For the text-containing cell, return its midpoint in (X, Y) coordinate format. 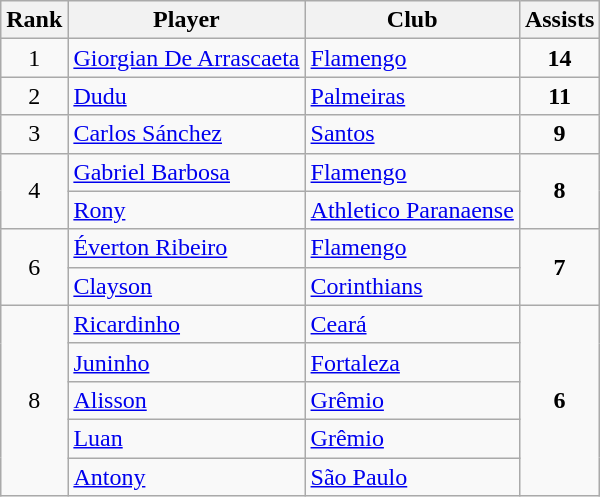
São Paulo (412, 477)
Alisson (186, 400)
Éverton Ribeiro (186, 248)
3 (34, 134)
Rony (186, 210)
11 (559, 96)
Corinthians (412, 286)
9 (559, 134)
Ceará (412, 324)
Dudu (186, 96)
Fortaleza (412, 362)
Giorgian De Arrascaeta (186, 58)
Ricardinho (186, 324)
Club (412, 20)
Rank (34, 20)
4 (34, 191)
Clayson (186, 286)
Palmeiras (412, 96)
2 (34, 96)
Assists (559, 20)
1 (34, 58)
Juninho (186, 362)
Player (186, 20)
Antony (186, 477)
Santos (412, 134)
7 (559, 267)
Athletico Paranaense (412, 210)
Luan (186, 438)
Carlos Sánchez (186, 134)
14 (559, 58)
Gabriel Barbosa (186, 172)
